Search for the cell housing the specified text and yield its (x, y) center coordinate. 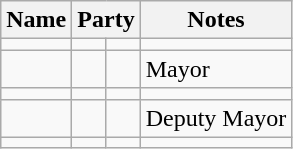
Party (106, 20)
Name (36, 20)
Mayor (216, 69)
Deputy Mayor (216, 118)
Notes (216, 20)
